Scan for the cell matching the given text and deliver its (x, y) coordinate at center. 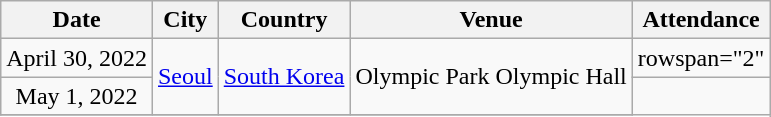
City (185, 20)
April 30, 2022 (77, 58)
Country (284, 20)
May 1, 2022 (77, 96)
Olympic Park Olympic Hall (491, 77)
South Korea (284, 77)
rowspan="2" (701, 58)
Seoul (185, 77)
Venue (491, 20)
Date (77, 20)
Attendance (701, 20)
